Extract the [x, y] coordinate from the center of the cell holding the provided text.  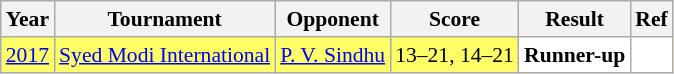
Year [28, 19]
Syed Modi International [164, 55]
Opponent [332, 19]
Runner-up [574, 55]
2017 [28, 55]
13–21, 14–21 [454, 55]
Tournament [164, 19]
Result [574, 19]
Ref [651, 19]
P. V. Sindhu [332, 55]
Score [454, 19]
